Detect which cell encompasses the target text, then output its [x, y] center coordinate. 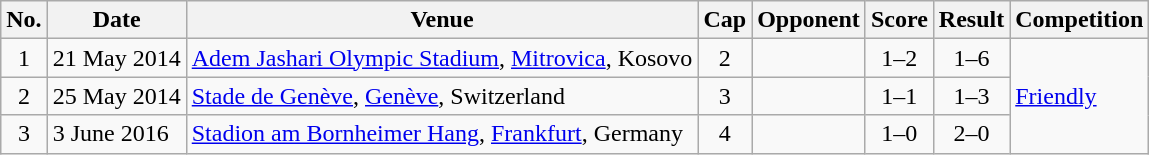
Date [116, 20]
No. [24, 20]
Result [971, 20]
4 [725, 134]
1–1 [899, 96]
1–6 [971, 58]
Stade de Genève, Genève, Switzerland [442, 96]
Score [899, 20]
Venue [442, 20]
Opponent [809, 20]
Friendly [1080, 96]
Cap [725, 20]
1–0 [899, 134]
21 May 2014 [116, 58]
Adem Jashari Olympic Stadium, Mitrovica, Kosovo [442, 58]
2–0 [971, 134]
1–3 [971, 96]
25 May 2014 [116, 96]
3 June 2016 [116, 134]
Stadion am Bornheimer Hang, Frankfurt, Germany [442, 134]
Competition [1080, 20]
1 [24, 58]
1–2 [899, 58]
